For the text-containing cell, return its midpoint in (X, Y) coordinate format. 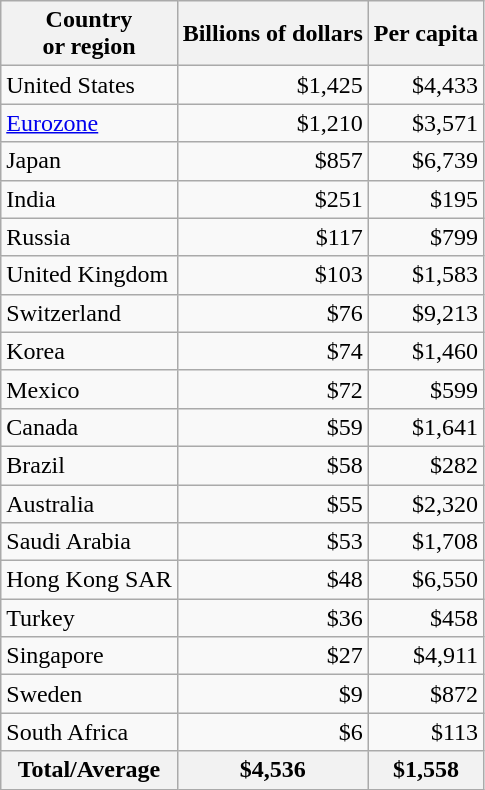
Brazil (89, 465)
Total/Average (89, 770)
$1,708 (426, 542)
Mexico (89, 389)
India (89, 199)
$1,583 (426, 275)
$9,213 (426, 313)
$4,536 (272, 770)
$74 (272, 351)
$1,210 (272, 123)
Per capita (426, 34)
Saudi Arabia (89, 542)
Turkey (89, 618)
$113 (426, 732)
$4,433 (426, 85)
$117 (272, 237)
$36 (272, 618)
$72 (272, 389)
$251 (272, 199)
Billions of dollars (272, 34)
Russia (89, 237)
$195 (426, 199)
$282 (426, 465)
$59 (272, 427)
Eurozone (89, 123)
$1,425 (272, 85)
$103 (272, 275)
$458 (426, 618)
$58 (272, 465)
$2,320 (426, 503)
$53 (272, 542)
Hong Kong SAR (89, 580)
United Kingdom (89, 275)
Japan (89, 161)
$872 (426, 694)
$6,739 (426, 161)
South Africa (89, 732)
United States (89, 85)
$55 (272, 503)
$9 (272, 694)
Australia (89, 503)
$599 (426, 389)
$857 (272, 161)
$48 (272, 580)
Sweden (89, 694)
$3,571 (426, 123)
$1,558 (426, 770)
Countryor region (89, 34)
Switzerland (89, 313)
$799 (426, 237)
Singapore (89, 656)
$1,641 (426, 427)
$6 (272, 732)
$6,550 (426, 580)
$76 (272, 313)
$27 (272, 656)
$1,460 (426, 351)
Korea (89, 351)
$4,911 (426, 656)
Canada (89, 427)
